Return (X, Y) of the center of cell containing provided text 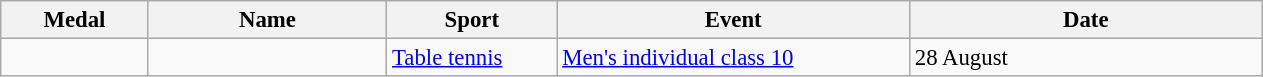
Men's individual class 10 (734, 58)
Medal (74, 20)
Sport (472, 20)
28 August (1086, 58)
Event (734, 20)
Name (268, 20)
Date (1086, 20)
Table tennis (472, 58)
